Return (X, Y) of the center of cell containing provided text 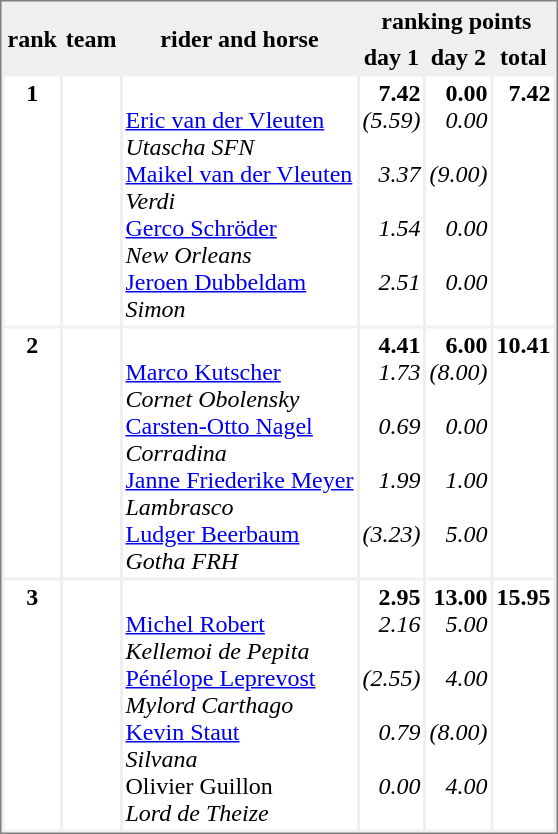
total (523, 56)
4.41 1.730.691.99(3.23) (391, 452)
3 (32, 704)
Marco KutscherCornet ObolenskyCarsten-Otto NagelCorradinaJanne Friederike MeyerLambrascoLudger BeerbaumGotha FRH (240, 452)
7.42 (523, 200)
rider and horse (240, 38)
13.00 5.004.00(8.00)4.00 (458, 704)
7.42 (5.59)3.371.542.51 (391, 200)
day 1 (391, 56)
day 2 (458, 56)
6.00 (8.00)0.001.005.00 (458, 452)
2.95 2.16(2.55)0.790.00 (391, 704)
0.00 0.00(9.00)0.000.00 (458, 200)
ranking points (456, 20)
2 (32, 452)
rank (32, 38)
Michel RobertKellemoi de PepitaPénélope LeprevostMylord CarthagoKevin StautSilvanaOlivier GuillonLord de Theize (240, 704)
team (92, 38)
15.95 (523, 704)
1 (32, 200)
Eric van der VleutenUtascha SFNMaikel van der VleutenVerdiGerco SchröderNew OrleansJeroen DubbeldamSimon (240, 200)
10.41 (523, 452)
